Pinpoint the cell where the given text exists, returning its [x, y] midpoint coordinate. 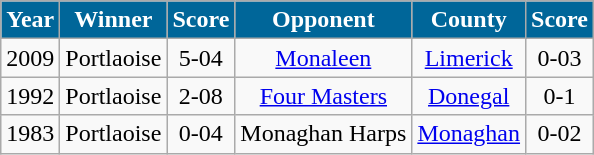
0-04 [201, 134]
Limerick [469, 58]
0-02 [560, 134]
Monaghan Harps [324, 134]
0-03 [560, 58]
Four Masters [324, 96]
Monaghan [469, 134]
1983 [30, 134]
0-1 [560, 96]
2009 [30, 58]
Opponent [324, 20]
Winner [114, 20]
County [469, 20]
Year [30, 20]
5-04 [201, 58]
1992 [30, 96]
Donegal [469, 96]
2-08 [201, 96]
Monaleen [324, 58]
